Return the (X, Y) coordinate for the center point of the cell that contains the specified text.  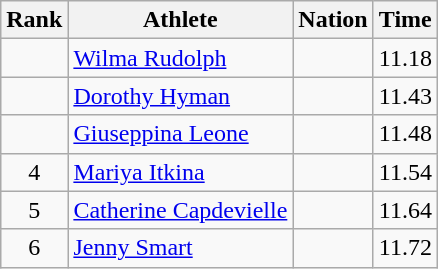
Nation (333, 20)
Catherine Capdevielle (180, 210)
Time (405, 20)
11.54 (405, 172)
Dorothy Hyman (180, 96)
5 (34, 210)
11.48 (405, 134)
11.72 (405, 248)
4 (34, 172)
Giuseppina Leone (180, 134)
6 (34, 248)
11.18 (405, 58)
11.64 (405, 210)
Mariya Itkina (180, 172)
Athlete (180, 20)
Jenny Smart (180, 248)
11.43 (405, 96)
Rank (34, 20)
Wilma Rudolph (180, 58)
